Return the (X, Y) coordinate for the center point of the cell that contains the specified text.  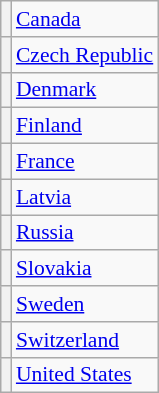
Denmark (84, 90)
Sweden (84, 304)
Slovakia (84, 269)
Finland (84, 126)
Switzerland (84, 340)
France (84, 162)
Latvia (84, 197)
United States (84, 375)
Czech Republic (84, 55)
Canada (84, 19)
Russia (84, 233)
